Return [x, y] of the center of cell containing provided text 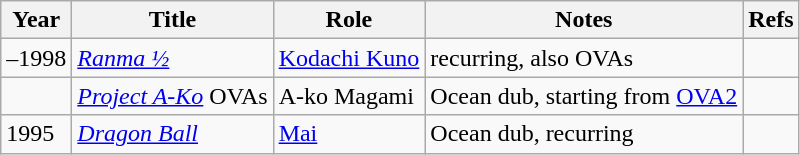
A-ko Magami [349, 96]
Title [172, 20]
Ocean dub, recurring [584, 134]
Notes [584, 20]
Ocean dub, starting from OVA2 [584, 96]
Year [36, 20]
recurring, also OVAs [584, 58]
Role [349, 20]
–1998 [36, 58]
Mai [349, 134]
Refs [771, 20]
1995 [36, 134]
Ranma ½ [172, 58]
Kodachi Kuno [349, 58]
Dragon Ball [172, 134]
Project A-Ko OVAs [172, 96]
